Provide the [x, y] coordinate of the cell's center where the given text is located.  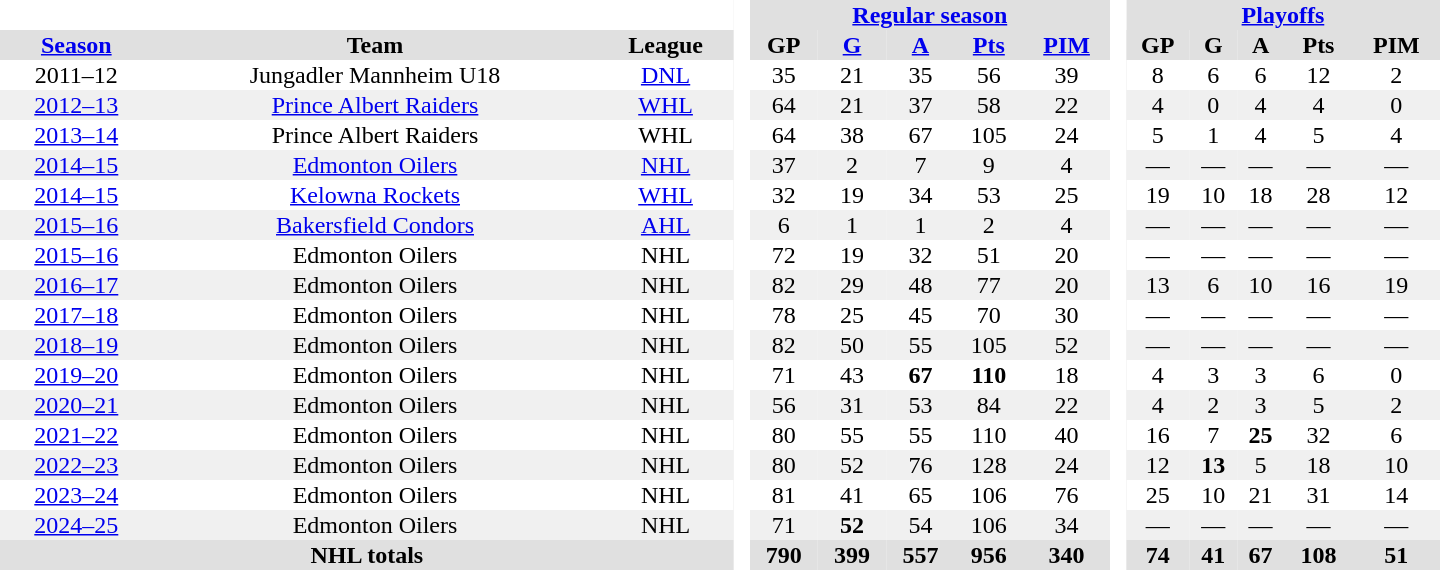
2011–12 [76, 75]
NHL totals [367, 555]
2017–18 [76, 315]
League [665, 45]
58 [989, 105]
84 [989, 405]
70 [989, 315]
2023–24 [76, 495]
74 [1158, 555]
65 [920, 495]
54 [920, 525]
Kelowna Rockets [376, 195]
14 [1396, 495]
43 [852, 375]
78 [783, 315]
45 [920, 315]
30 [1066, 315]
8 [1158, 75]
2021–22 [76, 435]
29 [852, 285]
28 [1318, 195]
Jungadler Mannheim U18 [376, 75]
77 [989, 285]
Playoffs [1283, 15]
790 [783, 555]
2012–13 [76, 105]
Regular season [930, 15]
48 [920, 285]
2019–20 [76, 375]
557 [920, 555]
956 [989, 555]
50 [852, 345]
Team [376, 45]
2016–17 [76, 285]
Season [76, 45]
128 [989, 465]
2020–21 [76, 405]
DNL [665, 75]
AHL [665, 225]
72 [783, 255]
108 [1318, 555]
340 [1066, 555]
2022–23 [76, 465]
38 [852, 135]
2013–14 [76, 135]
40 [1066, 435]
399 [852, 555]
81 [783, 495]
Bakersfield Condors [376, 225]
2018–19 [76, 345]
39 [1066, 75]
2024–25 [76, 525]
9 [989, 165]
